Provide the [x, y] coordinate of the cell's center where the given text is located.  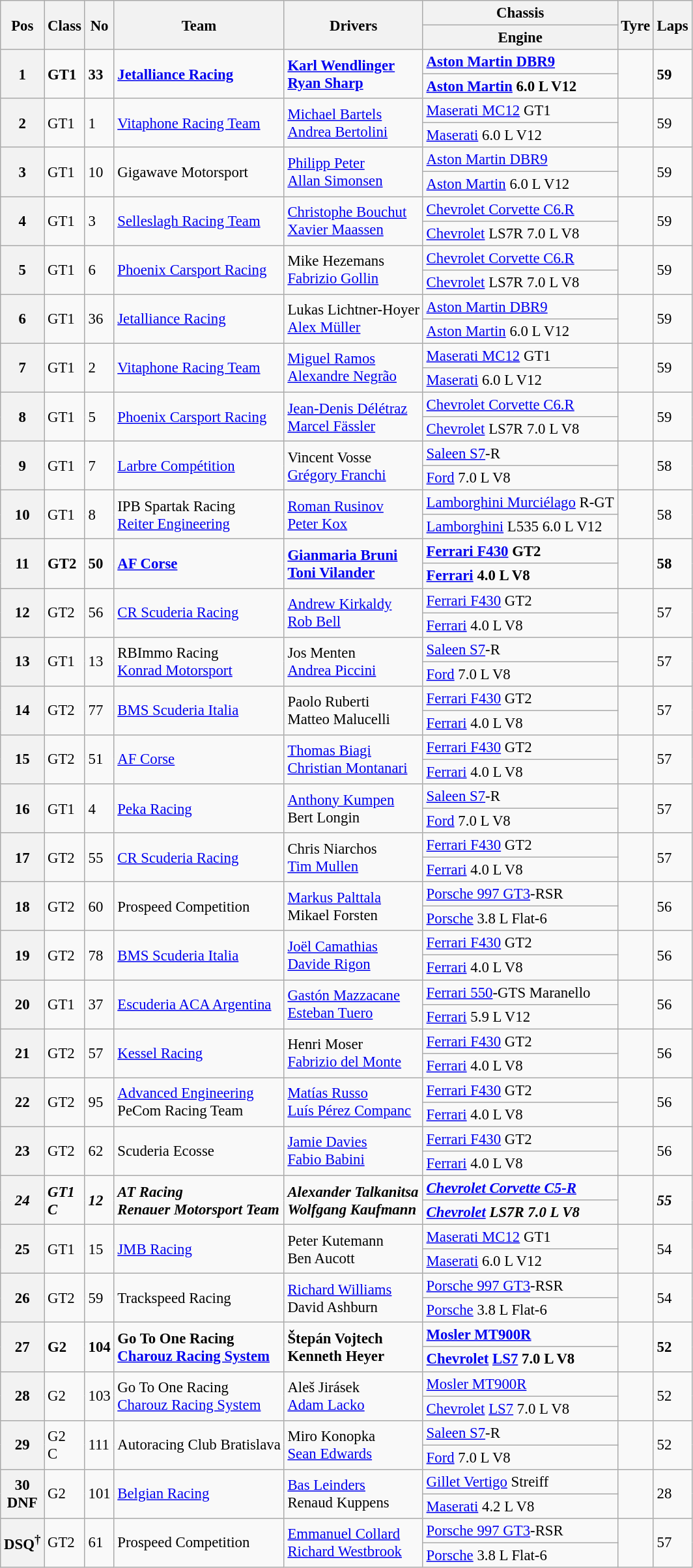
33 [99, 74]
60 [99, 906]
27 [22, 1347]
Jos Menten Andrea Piccini [353, 662]
Ferrari 550-GTS Maranello [520, 992]
14 [22, 711]
Aleš Jirásek Adam Lacko [353, 1396]
Henri Moser Fabrizio del Monte [353, 1054]
20 [22, 1004]
Anthony Kumpen Bert Longin [353, 809]
Selleslagh Racing Team [199, 221]
Chassis [520, 13]
JMB Racing [199, 1249]
37 [99, 1004]
Karl Wendlinger Ryan Sharp [353, 74]
Maserati 4.2 L V8 [520, 1506]
21 [22, 1054]
Christophe Bouchut Xavier Maassen [353, 221]
No [99, 25]
Emmanuel Collard Richard Westbrook [353, 1543]
22 [22, 1102]
Tyre [636, 25]
AT Racing Renauer Motorsport Team [199, 1199]
IPB Spartak Racing Reiter Engineering [199, 514]
11 [22, 564]
Joël Camathias Davide Rigon [353, 956]
Alexander Talkanitsa Wolfgang Kaufmann [353, 1199]
Thomas Biagi Christian Montanari [353, 759]
Michael Bartels Andrea Bertolini [353, 122]
51 [99, 759]
Chevrolet Corvette C5-R [520, 1188]
Trackspeed Racing [199, 1298]
62 [99, 1151]
78 [99, 956]
25 [22, 1249]
Roman Rusinov Peter Kox [353, 514]
Miguel Ramos Alexandre Negrão [353, 367]
Lukas Lichtner-Hoyer Alex Müller [353, 319]
30DNF [22, 1494]
Matías Russo Luís Pérez Companc [353, 1102]
111 [99, 1444]
77 [99, 711]
G2C [65, 1444]
Gianmaria Bruni Toni Vilander [353, 564]
16 [22, 809]
Pos [22, 25]
17 [22, 857]
Belgian Racing [199, 1494]
Markus Palttala Mikael Forsten [353, 906]
Engine [520, 38]
29 [22, 1444]
Mike Hezemans Fabrizio Gollin [353, 270]
Drivers [353, 25]
23 [22, 1151]
Jean-Denis Délétraz Marcel Fässler [353, 417]
26 [22, 1298]
Richard Williams David Ashburn [353, 1298]
50 [99, 564]
24 [22, 1199]
Paolo Ruberti Matteo Malucelli [353, 711]
104 [99, 1347]
36 [99, 319]
Miro Konopka Sean Edwards [353, 1444]
Larbre Compétition [199, 466]
Team [199, 25]
Gigawave Motorsport [199, 172]
103 [99, 1396]
Peka Racing [199, 809]
Vincent Vosse Grégory Franchi [353, 466]
Štepán Vojtech Kenneth Heyer [353, 1347]
GT1C [65, 1199]
Escuderia ACA Argentina [199, 1004]
Kessel Racing [199, 1054]
Laps [672, 25]
Jamie Davies Fabio Babini [353, 1151]
Advanced Engineering PeCom Racing Team [199, 1102]
Lamborghini Murciélago R-GT [520, 503]
19 [22, 956]
Ferrari 5.9 L V12 [520, 1016]
Class [65, 25]
RBImmo Racing Konrad Motorsport [199, 662]
Autoracing Club Bratislava [199, 1444]
Philipp Peter Allan Simonsen [353, 172]
95 [99, 1102]
Lamborghini L535 6.0 L V12 [520, 527]
18 [22, 906]
Gillet Vertigo Streiff [520, 1482]
101 [99, 1494]
Peter Kutemann Ben Aucott [353, 1249]
9 [22, 466]
Chris Niarchos Tim Mullen [353, 857]
Bas Leinders Renaud Kuppens [353, 1494]
DSQ† [22, 1543]
Andrew Kirkaldy Rob Bell [353, 612]
Scuderia Ecosse [199, 1151]
61 [99, 1543]
Gastón Mazzacane Esteban Tuero [353, 1004]
